Output the [X, Y] coordinate of the center of the cell containing the given text.  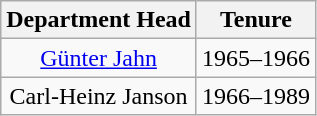
1965–1966 [256, 58]
Tenure [256, 20]
Günter Jahn [99, 58]
Carl-Heinz Janson [99, 96]
1966–1989 [256, 96]
Department Head [99, 20]
